Capture the cell that displays the provided text and extract its [X, Y] central coordinate. 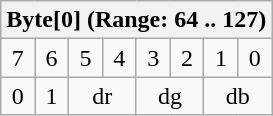
6 [52, 58]
db [238, 96]
7 [18, 58]
dr [102, 96]
3 [153, 58]
4 [119, 58]
Byte[0] (Range: 64 .. 127) [136, 20]
5 [85, 58]
2 [187, 58]
dg [170, 96]
